Provide the (x, y) coordinate of the cell's center where the given text is located.  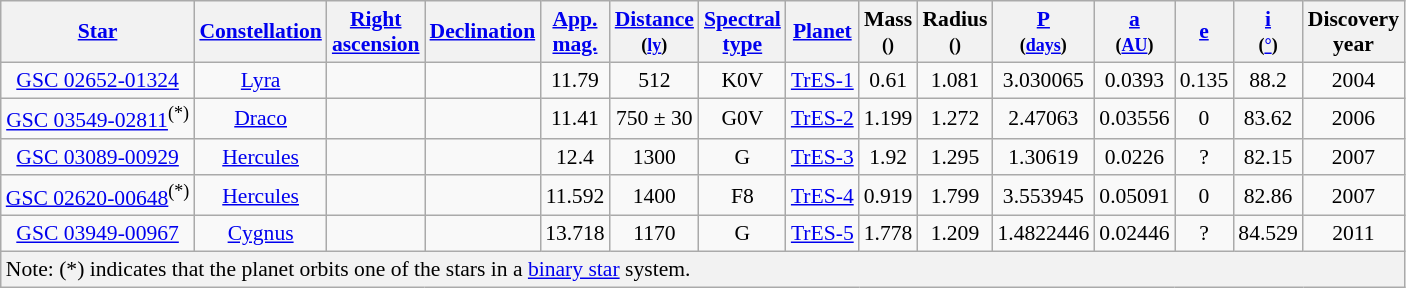
82.86 (1268, 196)
1.272 (954, 118)
0.919 (888, 196)
11.41 (574, 118)
GSC 02620-00648(*) (98, 196)
Spectraltype (742, 32)
GSC 03949-00967 (98, 234)
Mass() (888, 32)
11.79 (574, 80)
1.199 (888, 118)
1.778 (888, 234)
Note: (*) indicates that the planet orbits one of the stars in a binary star system. (702, 270)
GSC 02652-01324 (98, 80)
Planet (822, 32)
1.295 (954, 157)
0.0226 (1134, 157)
1300 (654, 157)
Lyra (260, 80)
Star (98, 32)
TrES-4 (822, 196)
83.62 (1268, 118)
Constellation (260, 32)
2011 (1354, 234)
88.2 (1268, 80)
750 ± 30 (654, 118)
11.592 (574, 196)
TrES-5 (822, 234)
0.05091 (1134, 196)
Cygnus (260, 234)
F8 (742, 196)
2004 (1354, 80)
G0V (742, 118)
K0V (742, 80)
Distance(ly) (654, 32)
3.553945 (1043, 196)
0.02446 (1134, 234)
P(days) (1043, 32)
1.799 (954, 196)
1.30619 (1043, 157)
Declination (483, 32)
0.61 (888, 80)
e (1204, 32)
i(°) (1268, 32)
1.92 (888, 157)
TrES-2 (822, 118)
TrES-1 (822, 80)
GSC 03089-00929 (98, 157)
TrES-3 (822, 157)
Rightascension (376, 32)
App.mag. (574, 32)
0.135 (1204, 80)
Radius() (954, 32)
1.081 (954, 80)
512 (654, 80)
84.529 (1268, 234)
a(AU) (1134, 32)
1.4822446 (1043, 234)
0.0393 (1134, 80)
13.718 (574, 234)
Discoveryyear (1354, 32)
2.47063 (1043, 118)
12.4 (574, 157)
82.15 (1268, 157)
1400 (654, 196)
Draco (260, 118)
GSC 03549-02811(*) (98, 118)
3.030065 (1043, 80)
0.03556 (1134, 118)
1.209 (954, 234)
1170 (654, 234)
2006 (1354, 118)
